From the cell containing the given text, extract its center point as [X, Y] coordinate. 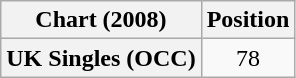
UK Singles (OCC) [101, 58]
Chart (2008) [101, 20]
78 [248, 58]
Position [248, 20]
